For the text-containing cell, return its midpoint in [X, Y] coordinate format. 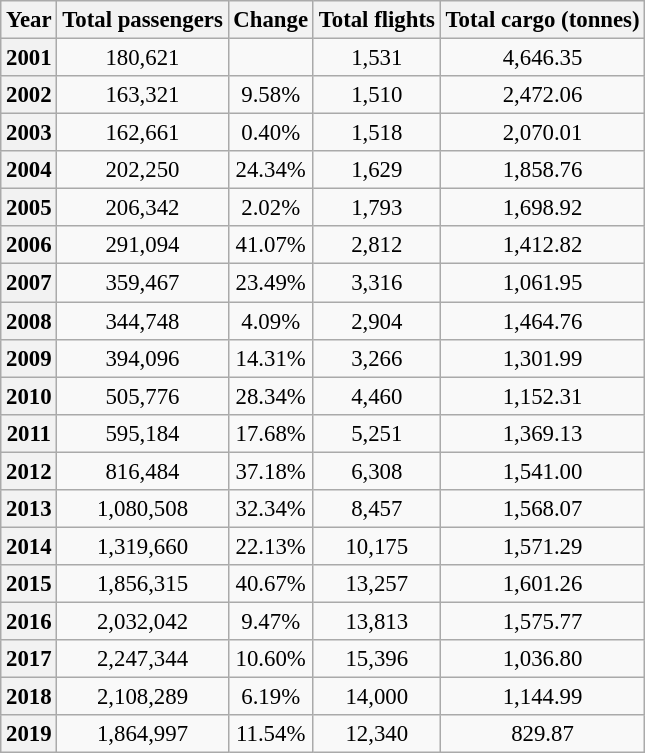
2005 [29, 208]
206,342 [142, 208]
0.40% [270, 133]
Change [270, 20]
1,369.13 [542, 433]
22.13% [270, 546]
Total flights [376, 20]
394,096 [142, 358]
2,108,289 [142, 697]
180,621 [142, 58]
2.02% [270, 208]
505,776 [142, 396]
291,094 [142, 245]
13,813 [376, 621]
595,184 [142, 433]
2004 [29, 170]
2002 [29, 95]
5,251 [376, 433]
2012 [29, 471]
1,464.76 [542, 321]
1,531 [376, 58]
816,484 [142, 471]
1,144.99 [542, 697]
2003 [29, 133]
2013 [29, 509]
9.47% [270, 621]
1,518 [376, 133]
2,032,042 [142, 621]
37.18% [270, 471]
12,340 [376, 734]
344,748 [142, 321]
14,000 [376, 697]
24.34% [270, 170]
1,319,660 [142, 546]
13,257 [376, 584]
1,510 [376, 95]
40.67% [270, 584]
2018 [29, 697]
Total cargo (tonnes) [542, 20]
3,266 [376, 358]
359,467 [142, 283]
1,856,315 [142, 584]
17.68% [270, 433]
9.58% [270, 95]
1,793 [376, 208]
1,698.92 [542, 208]
32.34% [270, 509]
10.60% [270, 659]
2011 [29, 433]
Year [29, 20]
2010 [29, 396]
2007 [29, 283]
10,175 [376, 546]
1,575.77 [542, 621]
2008 [29, 321]
2,472.06 [542, 95]
1,036.80 [542, 659]
1,152.31 [542, 396]
6.19% [270, 697]
1,541.00 [542, 471]
2014 [29, 546]
162,661 [142, 133]
1,568.07 [542, 509]
2,812 [376, 245]
6,308 [376, 471]
2006 [29, 245]
28.34% [270, 396]
1,412.82 [542, 245]
1,601.26 [542, 584]
2,070.01 [542, 133]
41.07% [270, 245]
1,571.29 [542, 546]
1,301.99 [542, 358]
2017 [29, 659]
4,460 [376, 396]
202,250 [142, 170]
4,646.35 [542, 58]
2001 [29, 58]
8,457 [376, 509]
3,316 [376, 283]
1,061.95 [542, 283]
14.31% [270, 358]
1,864,997 [142, 734]
2,247,344 [142, 659]
1,629 [376, 170]
Total passengers [142, 20]
4.09% [270, 321]
1,858.76 [542, 170]
2009 [29, 358]
1,080,508 [142, 509]
2,904 [376, 321]
2019 [29, 734]
829.87 [542, 734]
2015 [29, 584]
15,396 [376, 659]
23.49% [270, 283]
163,321 [142, 95]
2016 [29, 621]
11.54% [270, 734]
